Return the [x, y] coordinate for the center point of the cell that contains the specified text.  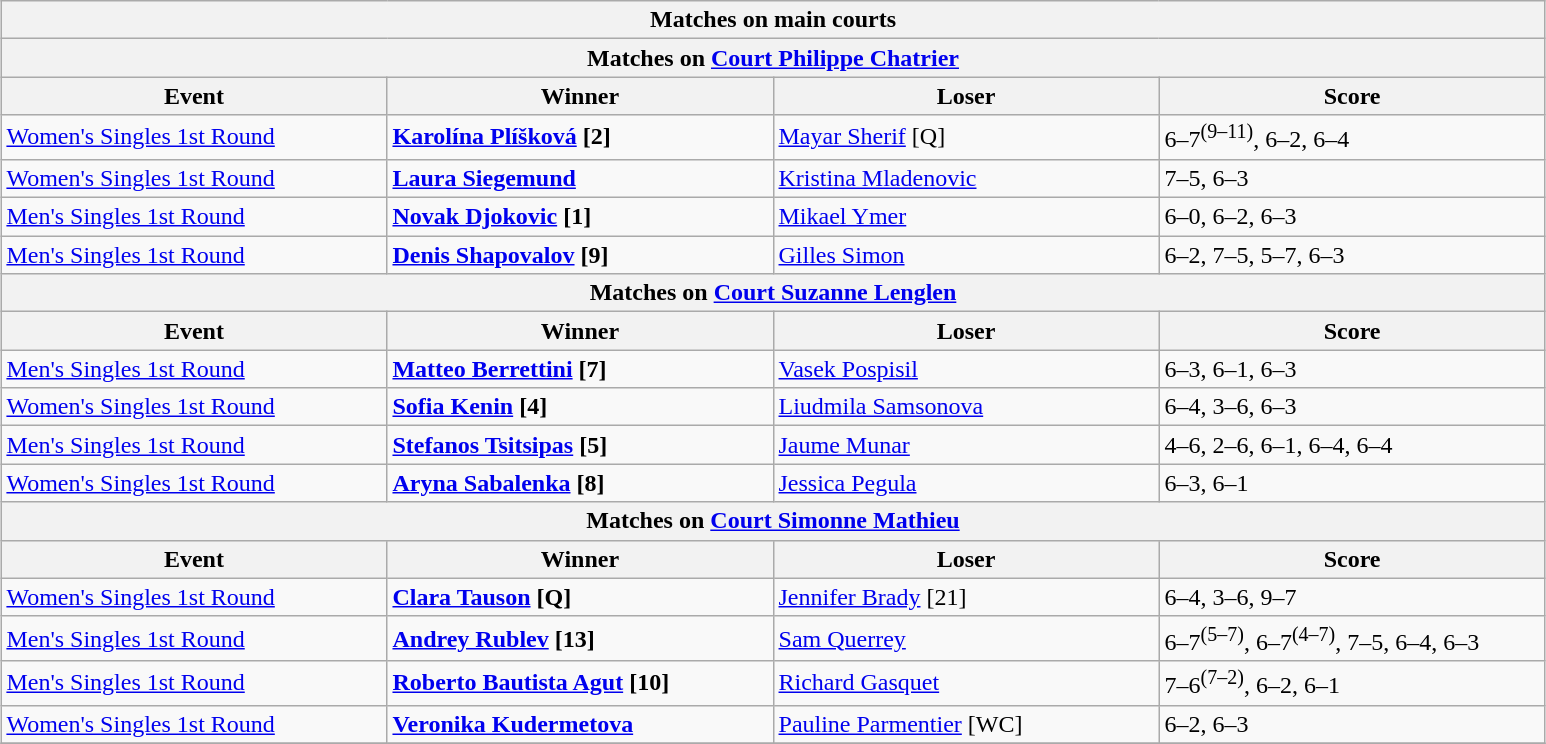
4–6, 2–6, 6–1, 6–4, 6–4 [1352, 445]
6–2, 6–3 [1352, 724]
7–5, 6–3 [1352, 178]
Mikael Ymer [966, 217]
Laura Siegemund [580, 178]
Jaume Munar [966, 445]
Vasek Pospisil [966, 369]
Roberto Bautista Agut [10] [580, 684]
Matches on Court Suzanne Lenglen [773, 293]
Gilles Simon [966, 255]
Mayar Sherif [Q] [966, 138]
6–4, 3–6, 9–7 [1352, 597]
Aryna Sabalenka [8] [580, 483]
Novak Djokovic [1] [580, 217]
Sam Querrey [966, 638]
6–3, 6–1, 6–3 [1352, 369]
Andrey Rublev [13] [580, 638]
6–0, 6–2, 6–3 [1352, 217]
Karolína Plíšková [2] [580, 138]
Matches on main courts [773, 20]
Richard Gasquet [966, 684]
6–3, 6–1 [1352, 483]
Matches on Court Philippe Chatrier [773, 58]
6–4, 3–6, 6–3 [1352, 407]
Stefanos Tsitsipas [5] [580, 445]
Jennifer Brady [21] [966, 597]
Jessica Pegula [966, 483]
Kristina Mladenovic [966, 178]
Denis Shapovalov [9] [580, 255]
Sofia Kenin [4] [580, 407]
6–2, 7–5, 5–7, 6–3 [1352, 255]
7–6(7–2), 6–2, 6–1 [1352, 684]
Clara Tauson [Q] [580, 597]
Matteo Berrettini [7] [580, 369]
Liudmila Samsonova [966, 407]
Matches on Court Simonne Mathieu [773, 521]
6–7(5–7), 6–7(4–7), 7–5, 6–4, 6–3 [1352, 638]
Pauline Parmentier [WC] [966, 724]
Veronika Kudermetova [580, 724]
6–7(9–11), 6–2, 6–4 [1352, 138]
